From the cell containing the given text, extract its center point as (x, y) coordinate. 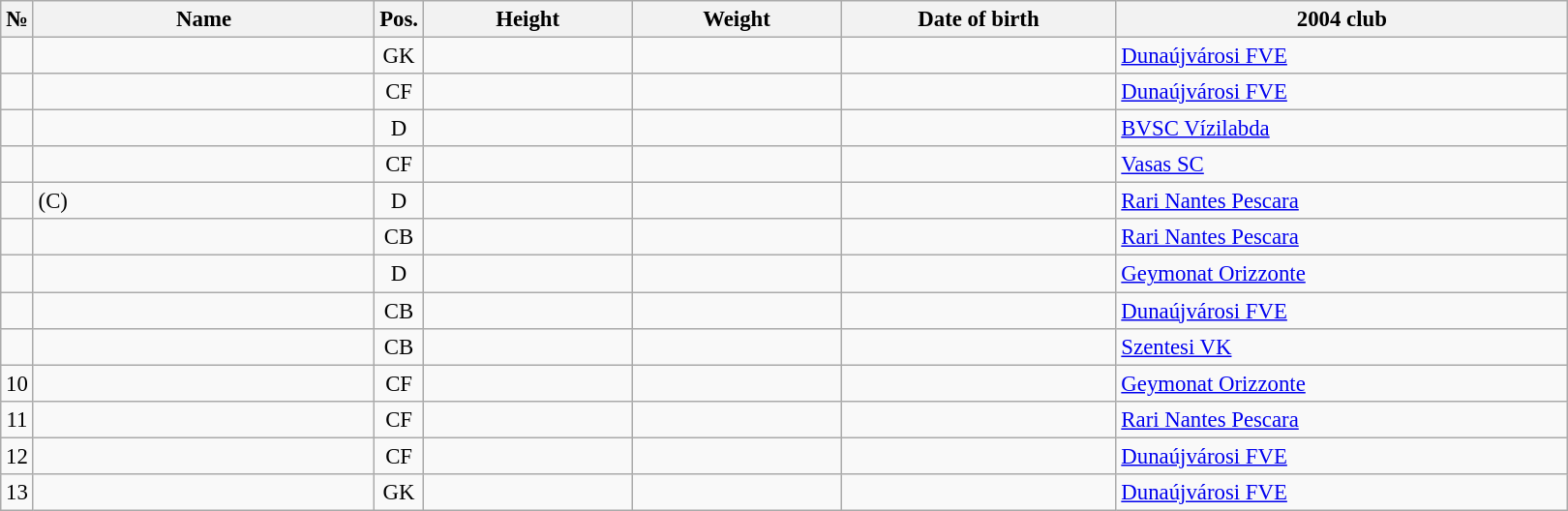
12 (17, 456)
Name (203, 19)
11 (17, 419)
Szentesi VK (1342, 346)
13 (17, 493)
10 (17, 383)
Weight (737, 19)
Pos. (399, 19)
(C) (203, 201)
Height (528, 19)
2004 club (1342, 19)
BVSC Vízilabda (1342, 129)
№ (17, 19)
Vasas SC (1342, 165)
Date of birth (979, 19)
